Return the [X, Y] coordinate for the center point of the cell that contains the specified text.  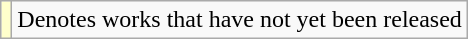
Denotes works that have not yet been released [240, 20]
